Return [X, Y] of the center of cell containing provided text 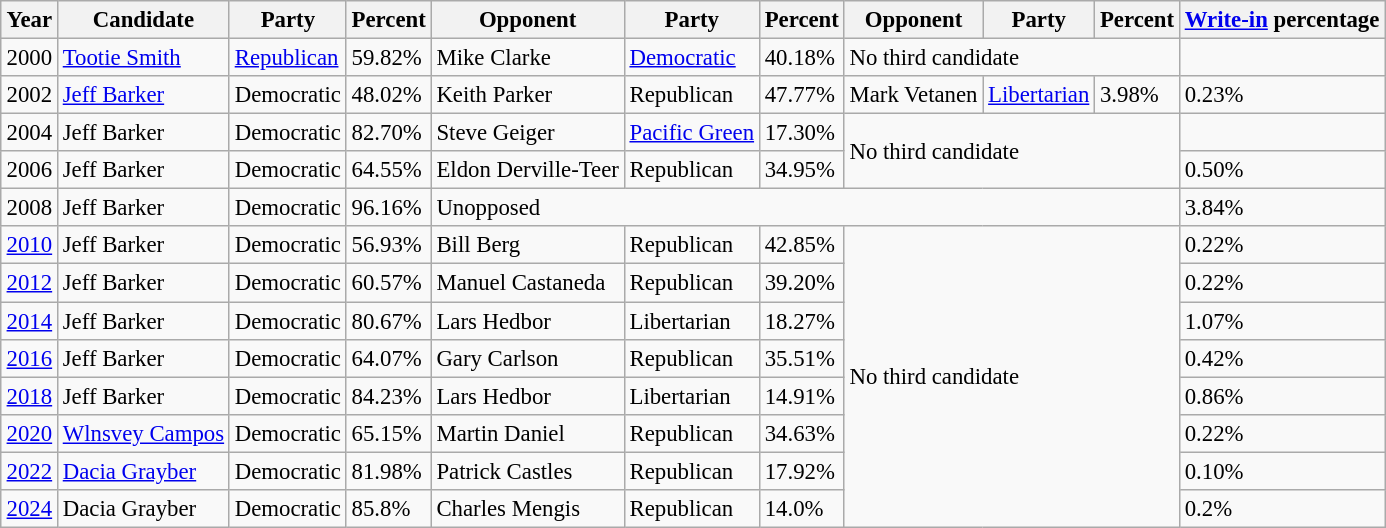
2006 [29, 170]
2012 [29, 283]
14.0% [802, 508]
81.98% [388, 471]
3.84% [1282, 208]
0.10% [1282, 471]
65.15% [388, 433]
96.16% [388, 208]
Patrick Castles [528, 471]
2018 [29, 396]
Gary Carlson [528, 358]
85.8% [388, 508]
Mike Clarke [528, 57]
0.42% [1282, 358]
Charles Mengis [528, 508]
40.18% [802, 57]
60.57% [388, 283]
80.67% [388, 321]
17.92% [802, 471]
34.95% [802, 170]
2008 [29, 208]
2014 [29, 321]
14.91% [802, 396]
0.23% [1282, 95]
2004 [29, 133]
3.98% [1138, 95]
0.86% [1282, 396]
48.02% [388, 95]
18.27% [802, 321]
Keith Parker [528, 95]
Tootie Smith [143, 57]
Write-in percentage [1282, 20]
2022 [29, 471]
1.07% [1282, 321]
2010 [29, 245]
2000 [29, 57]
82.70% [388, 133]
64.07% [388, 358]
17.30% [802, 133]
Martin Daniel [528, 433]
34.63% [802, 433]
2016 [29, 358]
56.93% [388, 245]
Year [29, 20]
0.50% [1282, 170]
64.55% [388, 170]
Pacific Green [692, 133]
59.82% [388, 57]
Steve Geiger [528, 133]
2020 [29, 433]
35.51% [802, 358]
42.85% [802, 245]
2024 [29, 508]
Candidate [143, 20]
84.23% [388, 396]
39.20% [802, 283]
Bill Berg [528, 245]
Mark Vetanen [914, 95]
47.77% [802, 95]
Unopposed [805, 208]
Eldon Derville-Teer [528, 170]
2002 [29, 95]
Wlnsvey Campos [143, 433]
Manuel Castaneda [528, 283]
0.2% [1282, 508]
